Return the [X, Y] coordinate for the center point of the cell that contains the specified text.  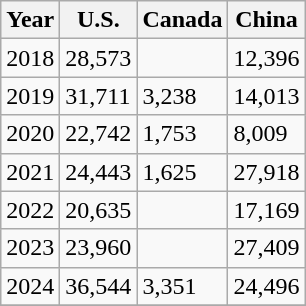
U.S. [98, 20]
2023 [30, 248]
28,573 [98, 58]
2022 [30, 210]
China [266, 20]
24,496 [266, 286]
20,635 [98, 210]
2018 [30, 58]
31,711 [98, 96]
1,625 [182, 172]
Canada [182, 20]
27,409 [266, 248]
2020 [30, 134]
17,169 [266, 210]
14,013 [266, 96]
2024 [30, 286]
24,443 [98, 172]
12,396 [266, 58]
8,009 [266, 134]
22,742 [98, 134]
1,753 [182, 134]
3,238 [182, 96]
23,960 [98, 248]
Year [30, 20]
36,544 [98, 286]
27,918 [266, 172]
2019 [30, 96]
3,351 [182, 286]
2021 [30, 172]
